Return [X, Y] of the center of cell containing provided text 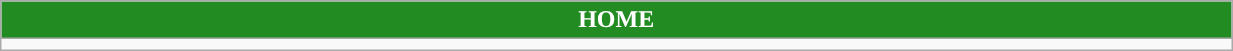
HOME [616, 20]
